Search for the cell housing the specified text and yield its (x, y) center coordinate. 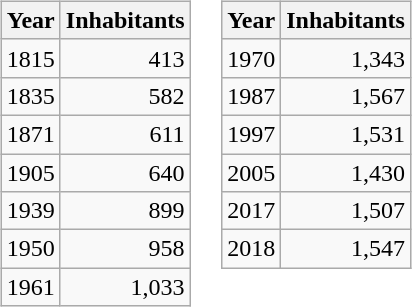
1,547 (346, 249)
1,567 (346, 96)
2005 (252, 173)
1815 (30, 58)
1987 (252, 96)
1997 (252, 134)
640 (125, 173)
1835 (30, 96)
1,033 (125, 287)
1,507 (346, 211)
2018 (252, 249)
1939 (30, 211)
1871 (30, 134)
1970 (252, 58)
1,430 (346, 173)
413 (125, 58)
899 (125, 211)
1,343 (346, 58)
611 (125, 134)
582 (125, 96)
2017 (252, 211)
1,531 (346, 134)
1950 (30, 249)
1961 (30, 287)
958 (125, 249)
1905 (30, 173)
